Find where the given text appears and provide that cell's center as (X, Y) coordinate. 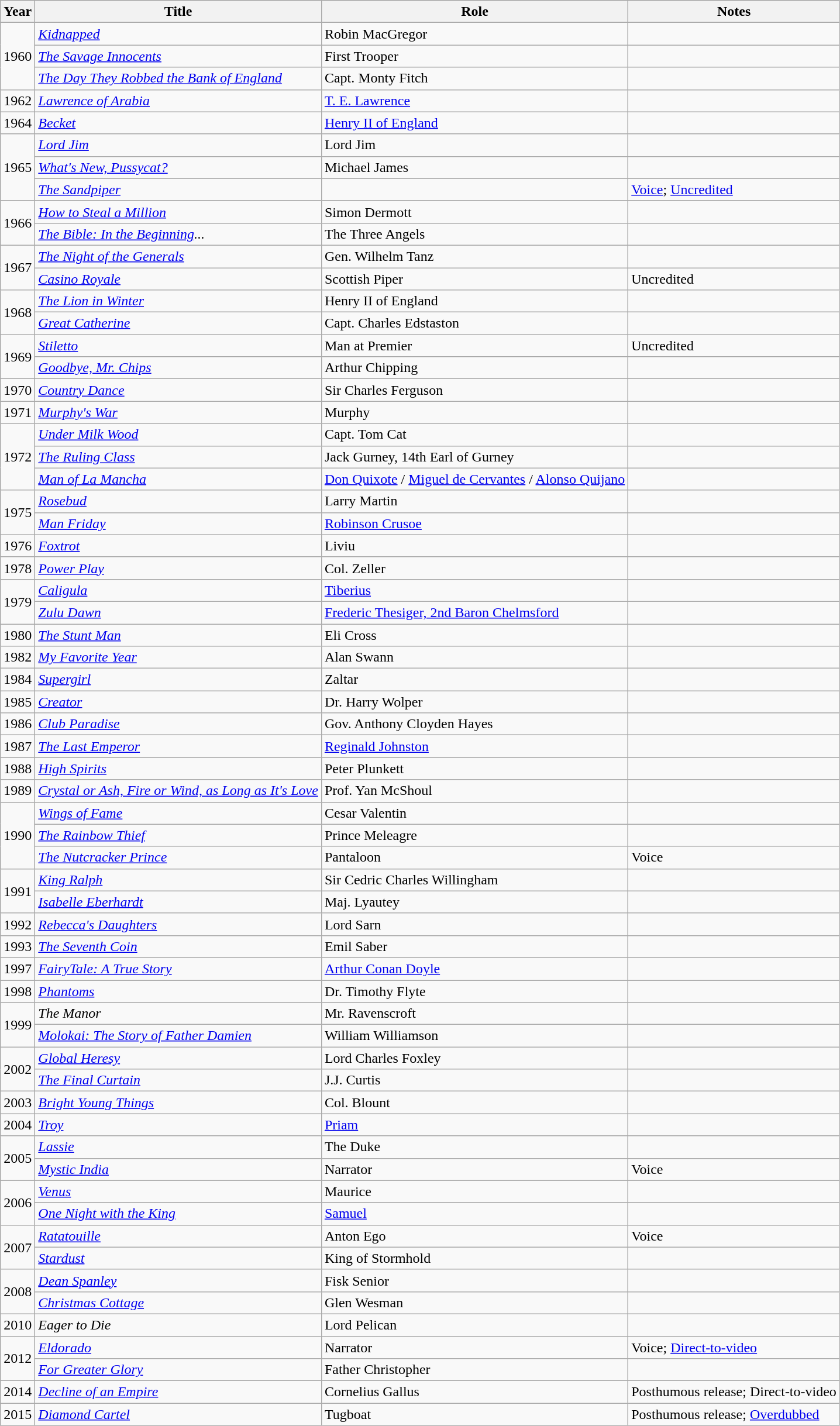
How to Steal a Million (178, 212)
Wings of Fame (178, 813)
The Duke (474, 1147)
Ratatouille (178, 1236)
Becket (178, 123)
1982 (18, 657)
Country Dance (178, 390)
Mr. Ravenscroft (474, 1014)
1980 (18, 635)
Liviu (474, 546)
Lord Sarn (474, 924)
Maurice (474, 1191)
Capt. Monty Fitch (474, 78)
2005 (18, 1158)
Supergirl (178, 680)
Man of La Mancha (178, 479)
1975 (18, 512)
Global Heresy (178, 1058)
1979 (18, 601)
Voice; Uncredited (734, 190)
Alan Swann (474, 657)
2010 (18, 1325)
The Nutcracker Prince (178, 857)
2008 (18, 1291)
1964 (18, 123)
The Bible: In the Beginning... (178, 234)
Zaltar (474, 680)
Don Quixote / Miguel de Cervantes / Alonso Quijano (474, 479)
Man at Premier (474, 346)
The Day They Robbed the Bank of England (178, 78)
The Last Emperor (178, 746)
1970 (18, 390)
Pantaloon (474, 857)
Gov. Anthony Cloyden Hayes (474, 724)
Notes (734, 12)
The Manor (178, 1014)
Power Play (178, 568)
2003 (18, 1103)
1990 (18, 835)
1966 (18, 223)
The Ruling Class (178, 457)
Man Friday (178, 523)
Great Catherine (178, 323)
Zulu Dawn (178, 612)
The Lion in Winter (178, 301)
Eldorado (178, 1347)
1960 (18, 56)
1992 (18, 924)
Rebecca's Daughters (178, 924)
Dean Spanley (178, 1280)
Murphy's War (178, 412)
Murphy (474, 412)
Simon Dermott (474, 212)
My Favorite Year (178, 657)
Dr. Timothy Flyte (474, 991)
Scottish Piper (474, 279)
Jack Gurney, 14th Earl of Gurney (474, 457)
Col. Blount (474, 1103)
Under Milk Wood (178, 435)
Eager to Die (178, 1325)
Diamond Cartel (178, 1414)
Prof. Yan McShoul (474, 791)
Role (474, 12)
1998 (18, 991)
Foxtrot (178, 546)
Decline of an Empire (178, 1392)
1984 (18, 680)
2007 (18, 1247)
T. E. Lawrence (474, 101)
The Night of the Generals (178, 256)
First Trooper (474, 56)
The Three Angels (474, 234)
Glen Wesman (474, 1303)
1965 (18, 167)
Mystic India (178, 1169)
Maj. Lyautey (474, 902)
2004 (18, 1125)
Lord Pelican (474, 1325)
1968 (18, 312)
Venus (178, 1191)
Reginald Johnston (474, 746)
1971 (18, 412)
Isabelle Eberhardt (178, 902)
1999 (18, 1025)
The Sandpiper (178, 190)
Father Christopher (474, 1370)
1967 (18, 267)
One Night with the King (178, 1214)
Prince Meleagre (474, 835)
William Williamson (474, 1036)
2012 (18, 1358)
Crystal or Ash, Fire or Wind, as Long as It's Love (178, 791)
For Greater Glory (178, 1370)
Rosebud (178, 501)
1991 (18, 891)
Capt. Tom Cat (474, 435)
Col. Zeller (474, 568)
Capt. Charles Edstaston (474, 323)
Phantoms (178, 991)
The Savage Innocents (178, 56)
1962 (18, 101)
Caligula (178, 590)
2002 (18, 1069)
Casino Royale (178, 279)
The Seventh Coin (178, 946)
1988 (18, 769)
Molokai: The Story of Father Damien (178, 1036)
Robin MacGregor (474, 34)
Dr. Harry Wolper (474, 702)
Emil Saber (474, 946)
Gen. Wilhelm Tanz (474, 256)
Lord Charles Foxley (474, 1058)
Title (178, 12)
Lawrence of Arabia (178, 101)
FairyTale: A True Story (178, 969)
Arthur Conan Doyle (474, 969)
Troy (178, 1125)
King Ralph (178, 880)
Eli Cross (474, 635)
Priam (474, 1125)
1987 (18, 746)
Anton Ego (474, 1236)
Sir Charles Ferguson (474, 390)
Tugboat (474, 1414)
Peter Plunkett (474, 769)
1976 (18, 546)
The Rainbow Thief (178, 835)
Robinson Crusoe (474, 523)
Voice; Direct-to-video (734, 1347)
The Stunt Man (178, 635)
2006 (18, 1203)
Goodbye, Mr. Chips (178, 368)
Sir Cedric Charles Willingham (474, 880)
What's New, Pussycat? (178, 167)
Club Paradise (178, 724)
Michael James (474, 167)
1993 (18, 946)
Stiletto (178, 346)
1986 (18, 724)
Cesar Valentin (474, 813)
1972 (18, 457)
2015 (18, 1414)
Year (18, 12)
Kidnapped (178, 34)
Frederic Thesiger, 2nd Baron Chelmsford (474, 612)
The Final Curtain (178, 1080)
2014 (18, 1392)
Lassie (178, 1147)
Posthumous release; Overdubbed (734, 1414)
Cornelius Gallus (474, 1392)
Samuel (474, 1214)
J.J. Curtis (474, 1080)
1978 (18, 568)
High Spirits (178, 769)
Arthur Chipping (474, 368)
1985 (18, 702)
Fisk Senior (474, 1280)
Christmas Cottage (178, 1303)
1989 (18, 791)
Posthumous release; Direct-to-video (734, 1392)
1969 (18, 357)
Larry Martin (474, 501)
Creator (178, 702)
Stardust (178, 1258)
Tiberius (474, 590)
Bright Young Things (178, 1103)
1997 (18, 969)
King of Stormhold (474, 1258)
